Identify which cell holds the provided text, then report its (x, y) central coordinate. 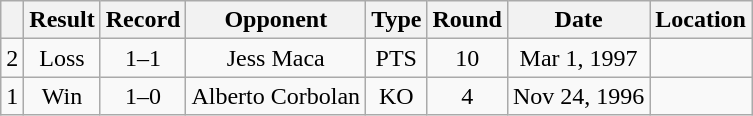
KO (396, 96)
Opponent (276, 20)
1 (12, 96)
1–1 (143, 58)
Date (578, 20)
1–0 (143, 96)
2 (12, 58)
Mar 1, 1997 (578, 58)
Jess Maca (276, 58)
4 (467, 96)
Win (62, 96)
Location (701, 20)
Type (396, 20)
Nov 24, 1996 (578, 96)
10 (467, 58)
Round (467, 20)
Record (143, 20)
Loss (62, 58)
Result (62, 20)
PTS (396, 58)
Alberto Corbolan (276, 96)
